Locate the cell with the specified text and output its [x, y] center coordinate. 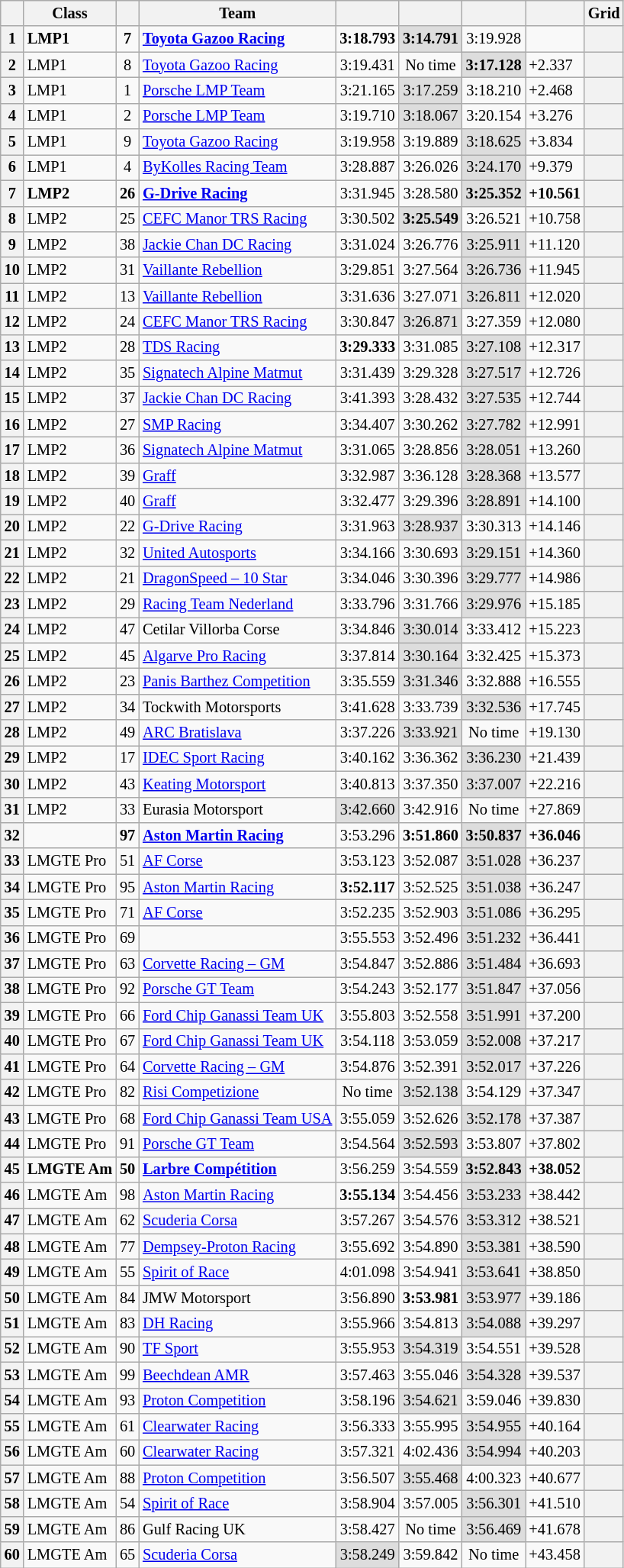
3:52.593 [430, 1144]
4:00.323 [494, 1478]
16 [12, 424]
3:52.235 [368, 912]
3:33.921 [430, 733]
3:19.710 [368, 116]
3:17.259 [430, 90]
3:31.636 [368, 296]
57 [12, 1478]
Algarve Pro Racing [237, 656]
3:42.660 [368, 810]
3:51.232 [494, 938]
11 [12, 296]
3:24.170 [494, 167]
+40.203 [555, 1452]
3:31.945 [368, 193]
3:19.928 [494, 39]
+10.561 [555, 193]
+38.590 [555, 1247]
5 [12, 142]
3:55.468 [430, 1478]
30 [12, 784]
3:55.059 [368, 1118]
3:52.558 [430, 1015]
TDS Racing [237, 347]
3:29.396 [430, 502]
Beechdean AMR [237, 1375]
3:55.134 [368, 1195]
3:53.977 [494, 1298]
+41.510 [555, 1503]
TF Sport [237, 1349]
3:51.860 [430, 835]
3:58.196 [368, 1401]
3:30.502 [368, 219]
+38.521 [555, 1221]
3:56.259 [368, 1170]
3:51.847 [494, 989]
SMP Racing [237, 424]
61 [127, 1426]
3:28.368 [494, 476]
3:26.026 [430, 167]
3:28.051 [494, 450]
3:29.328 [430, 373]
3:54.564 [368, 1144]
3:34.046 [368, 579]
99 [127, 1375]
Dempsey-Proton Racing [237, 1247]
64 [127, 1066]
+27.869 [555, 810]
DH Racing [237, 1324]
3:31.766 [430, 604]
+13.577 [555, 476]
3:30.847 [368, 321]
3:32.987 [368, 476]
+39.297 [555, 1324]
+12.020 [555, 296]
3:19.431 [368, 65]
44 [12, 1144]
58 [12, 1503]
3:42.916 [430, 810]
3:37.226 [368, 733]
3:54.813 [430, 1324]
3:55.803 [368, 1015]
3:54.129 [494, 1092]
Panis Barthez Competition [237, 681]
+40.164 [555, 1426]
3:53.059 [430, 1041]
71 [127, 912]
3:32.425 [494, 656]
3:18.625 [494, 142]
62 [127, 1221]
+37.226 [555, 1066]
3:31.963 [368, 527]
3:56.890 [368, 1298]
+14.986 [555, 579]
+37.200 [555, 1015]
18 [12, 476]
59 [12, 1529]
Eurasia Motorsport [237, 810]
+40.677 [555, 1478]
3:37.814 [368, 656]
+12.744 [555, 398]
3:52.017 [494, 1066]
3:26.871 [430, 321]
53 [12, 1375]
3:27.071 [430, 296]
3:30.313 [494, 527]
3:25.549 [430, 219]
+37.387 [555, 1118]
42 [12, 1092]
3:54.559 [430, 1170]
3:59.046 [494, 1401]
65 [127, 1555]
3:28.891 [494, 502]
3:53.807 [494, 1144]
Risi Competizione [237, 1092]
20 [12, 527]
+12.317 [555, 347]
92 [127, 989]
3:26.736 [494, 270]
3:51.991 [494, 1015]
3:57.005 [430, 1503]
3:17.128 [494, 65]
3:27.564 [430, 270]
12 [12, 321]
3:28.432 [430, 398]
3:28.856 [430, 450]
ByKolles Racing Team [237, 167]
3:37.350 [430, 784]
+15.373 [555, 656]
3:52.843 [494, 1170]
3:27.535 [494, 398]
3:53.312 [494, 1221]
3:54.621 [430, 1401]
95 [127, 887]
3:30.262 [430, 424]
+39.537 [555, 1375]
67 [127, 1041]
Keating Motorsport [237, 784]
3:52.178 [494, 1118]
+39.528 [555, 1349]
+39.186 [555, 1298]
3:36.362 [430, 758]
3:50.837 [494, 835]
3:54.319 [430, 1349]
3:33.796 [368, 604]
3:34.846 [368, 630]
3:28.937 [430, 527]
3:19.958 [368, 142]
Larbre Compétition [237, 1170]
3:30.693 [430, 553]
+22.216 [555, 784]
+36.441 [555, 938]
3:30.164 [430, 656]
3:53.641 [494, 1273]
3:54.890 [430, 1247]
3:18.793 [368, 39]
+3.276 [555, 116]
4:02.436 [430, 1452]
3:31.085 [430, 347]
+10.758 [555, 219]
+14.100 [555, 502]
+15.223 [555, 630]
+36.237 [555, 861]
93 [127, 1401]
3:52.391 [430, 1066]
69 [127, 938]
3 [12, 90]
3:40.813 [368, 784]
3:52.886 [430, 964]
3:27.517 [494, 373]
3:56.333 [368, 1426]
3:52.087 [430, 861]
+15.185 [555, 604]
88 [127, 1478]
3:53.296 [368, 835]
3:54.941 [430, 1273]
+2.468 [555, 90]
3:52.496 [430, 938]
3:32.477 [368, 502]
3:41.628 [368, 707]
3:51.484 [494, 964]
3:29.777 [494, 579]
+39.830 [555, 1401]
Cetilar Villorba Corse [237, 630]
+12.991 [555, 424]
66 [127, 1015]
3:27.359 [494, 321]
3:58.427 [368, 1529]
3:54.876 [368, 1066]
3:34.407 [368, 424]
3:57.463 [368, 1375]
3:31.024 [368, 244]
+38.442 [555, 1195]
ARC Bratislava [237, 733]
41 [12, 1066]
3:54.994 [494, 1452]
3:27.782 [494, 424]
United Autosports [237, 553]
3:25.911 [494, 244]
+36.247 [555, 887]
52 [12, 1349]
+2.337 [555, 65]
83 [127, 1324]
86 [127, 1529]
68 [127, 1118]
3:53.233 [494, 1195]
3:36.128 [430, 476]
3:55.966 [368, 1324]
3:55.995 [430, 1426]
3:52.177 [430, 989]
+16.555 [555, 681]
3:26.521 [494, 219]
3:58.904 [368, 1503]
82 [127, 1092]
Ford Chip Ganassi Team USA [237, 1118]
15 [12, 398]
10 [12, 270]
+38.850 [555, 1273]
Grid [604, 13]
3:54.551 [494, 1349]
3:54.456 [430, 1195]
3:57.267 [368, 1221]
3:28.580 [430, 193]
19 [12, 502]
+37.217 [555, 1041]
63 [127, 964]
Racing Team Nederland [237, 604]
+11.120 [555, 244]
3:29.976 [494, 604]
3:55.953 [368, 1349]
3:29.151 [494, 553]
3:19.889 [430, 142]
+13.260 [555, 450]
3:51.086 [494, 912]
3:34.166 [368, 553]
DragonSpeed – 10 Star [237, 579]
90 [127, 1349]
3:54.088 [494, 1324]
3:36.230 [494, 758]
3:52.117 [368, 887]
14 [12, 373]
+38.052 [555, 1170]
6 [12, 167]
4:01.098 [368, 1273]
48 [12, 1247]
3:52.903 [430, 912]
3:14.791 [430, 39]
3:55.692 [368, 1247]
Tockwith Motorsports [237, 707]
3:53.381 [494, 1247]
3:54.243 [368, 989]
3:53.123 [368, 861]
3:18.210 [494, 90]
3:35.559 [368, 681]
+17.745 [555, 707]
3:21.165 [368, 90]
3:30.014 [430, 630]
3:56.507 [368, 1478]
3:18.067 [430, 116]
3:31.439 [368, 373]
+14.360 [555, 553]
+12.080 [555, 321]
3:32.888 [494, 681]
91 [127, 1144]
3:51.038 [494, 887]
3:57.321 [368, 1452]
+41.678 [555, 1529]
3:55.046 [430, 1375]
Team [237, 13]
56 [12, 1452]
+37.802 [555, 1144]
3:25.352 [494, 193]
3:59.842 [430, 1555]
3:41.393 [368, 398]
3:33.739 [430, 707]
3:26.776 [430, 244]
3:54.576 [430, 1221]
Gulf Racing UK [237, 1529]
3:51.028 [494, 861]
3:54.118 [368, 1041]
3:29.851 [368, 270]
+36.693 [555, 964]
+36.295 [555, 912]
84 [127, 1298]
3:31.065 [368, 450]
+14.146 [555, 527]
3:40.162 [368, 758]
+43.458 [555, 1555]
3:54.955 [494, 1426]
3:54.328 [494, 1375]
3:56.301 [494, 1503]
IDEC Sport Racing [237, 758]
3:58.249 [368, 1555]
3:30.396 [430, 579]
3:54.847 [368, 964]
3:28.887 [368, 167]
+3.834 [555, 142]
3:52.008 [494, 1041]
+11.945 [555, 270]
+9.379 [555, 167]
3:33.412 [494, 630]
Class [70, 13]
3:52.626 [430, 1118]
+19.130 [555, 733]
+21.439 [555, 758]
3:29.333 [368, 347]
+37.056 [555, 989]
3:20.154 [494, 116]
3:53.981 [430, 1298]
3:56.469 [494, 1529]
3:31.346 [430, 681]
3:26.811 [494, 296]
97 [127, 835]
JMW Motorsport [237, 1298]
3:27.108 [494, 347]
3:52.525 [430, 887]
+37.347 [555, 1092]
3:37.007 [494, 784]
46 [12, 1195]
3:32.536 [494, 707]
+12.726 [555, 373]
+36.046 [555, 835]
98 [127, 1195]
77 [127, 1247]
3:55.553 [368, 938]
3:52.138 [430, 1092]
